Find where the given text appears and provide that cell's center as (X, Y) coordinate. 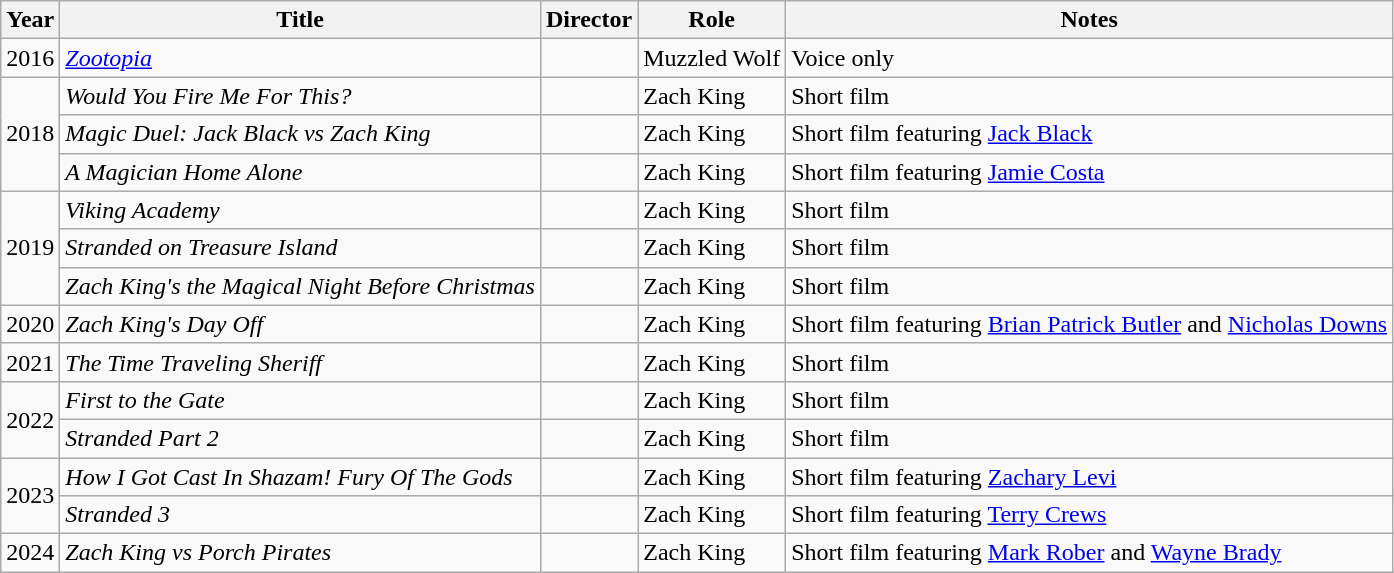
2020 (30, 324)
Short film featuring Jack Black (1090, 134)
How I Got Cast In Shazam! Fury Of The Gods (300, 477)
Muzzled Wolf (712, 58)
Zach King's Day Off (300, 324)
2024 (30, 553)
Title (300, 20)
Year (30, 20)
Would You Fire Me For This? (300, 96)
A Magician Home Alone (300, 172)
Short film featuring Zachary Levi (1090, 477)
2016 (30, 58)
Notes (1090, 20)
Zootopia (300, 58)
The Time Traveling Sheriff (300, 362)
Zach King's the Magical Night Before Christmas (300, 286)
Zach King vs Porch Pirates (300, 553)
Role (712, 20)
Magic Duel: Jack Black vs Zach King (300, 134)
Director (588, 20)
Short film featuring Brian Patrick Butler and Nicholas Downs (1090, 324)
Viking Academy (300, 210)
First to the Gate (300, 400)
Stranded 3 (300, 515)
2019 (30, 248)
2022 (30, 419)
Voice only (1090, 58)
Stranded on Treasure Island (300, 248)
Stranded Part 2 (300, 438)
Short film featuring Jamie Costa (1090, 172)
Short film featuring Mark Rober and Wayne Brady (1090, 553)
2018 (30, 134)
2021 (30, 362)
Short film featuring Terry Crews (1090, 515)
2023 (30, 496)
